Return [x, y] of the center of cell containing provided text 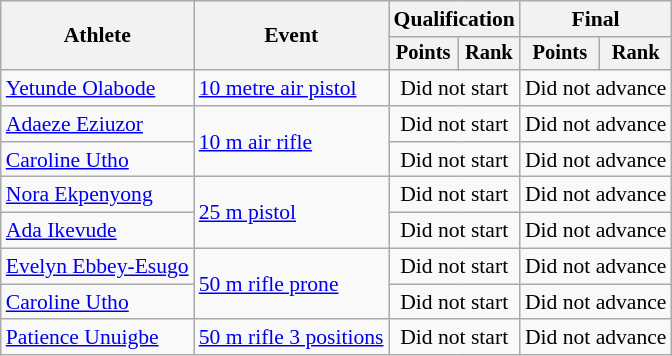
Evelyn Ebbey-Esugo [98, 267]
25 m pistol [292, 212]
Adaeze Eziuzor [98, 124]
Qualification [454, 19]
Athlete [98, 36]
50 m rifle prone [292, 284]
Final [596, 19]
Ada Ikevude [98, 231]
50 m rifle 3 positions [292, 338]
Patience Unuigbe [98, 338]
Yetunde Olabode [98, 88]
Nora Ekpenyong [98, 195]
Event [292, 36]
10 metre air pistol [292, 88]
10 m air rifle [292, 142]
